Find where the given text appears and provide that cell's center as [X, Y] coordinate. 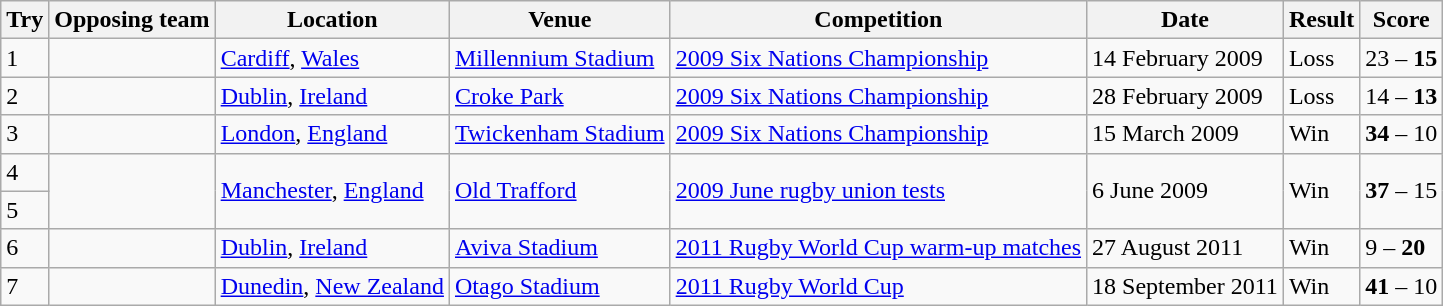
Location [332, 20]
Croke Park [560, 96]
3 [25, 134]
14 – 13 [1402, 96]
Competition [878, 20]
6 [25, 248]
Millennium Stadium [560, 58]
2 [25, 96]
15 March 2009 [1186, 134]
London, England [332, 134]
34 – 10 [1402, 134]
18 September 2011 [1186, 286]
Score [1402, 20]
6 June 2009 [1186, 191]
Cardiff, Wales [332, 58]
Opposing team [132, 20]
1 [25, 58]
28 February 2009 [1186, 96]
2011 Rugby World Cup [878, 286]
Aviva Stadium [560, 248]
Venue [560, 20]
2011 Rugby World Cup warm-up matches [878, 248]
4 [25, 172]
Manchester, England [332, 191]
27 August 2011 [1186, 248]
37 – 15 [1402, 191]
7 [25, 286]
14 February 2009 [1186, 58]
9 – 20 [1402, 248]
Date [1186, 20]
23 – 15 [1402, 58]
5 [25, 210]
Old Trafford [560, 191]
Twickenham Stadium [560, 134]
2009 June rugby union tests [878, 191]
Dunedin, New Zealand [332, 286]
Result [1321, 20]
41 – 10 [1402, 286]
Otago Stadium [560, 286]
Try [25, 20]
